Search for the cell housing the specified text and yield its (X, Y) center coordinate. 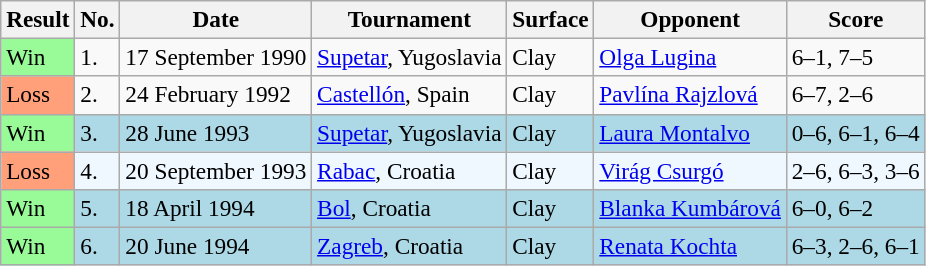
Score (856, 19)
6–1, 7–5 (856, 57)
Bol, Croatia (410, 208)
4. (98, 170)
Castellón, Spain (410, 95)
Zagreb, Croatia (410, 246)
17 September 1990 (216, 57)
Pavlína Rajzlová (690, 95)
6. (98, 246)
3. (98, 133)
Tournament (410, 19)
24 February 1992 (216, 95)
0–6, 6–1, 6–4 (856, 133)
2. (98, 95)
6–0, 6–2 (856, 208)
Virág Csurgó (690, 170)
Olga Lugina (690, 57)
20 September 1993 (216, 170)
20 June 1994 (216, 246)
Laura Montalvo (690, 133)
Rabac, Croatia (410, 170)
Renata Kochta (690, 246)
Surface (550, 19)
No. (98, 19)
6–7, 2–6 (856, 95)
18 April 1994 (216, 208)
Blanka Kumbárová (690, 208)
Result (38, 19)
Opponent (690, 19)
5. (98, 208)
28 June 1993 (216, 133)
Date (216, 19)
1. (98, 57)
6–3, 2–6, 6–1 (856, 246)
2–6, 6–3, 3–6 (856, 170)
